Identify which cell holds the provided text, then report its (x, y) central coordinate. 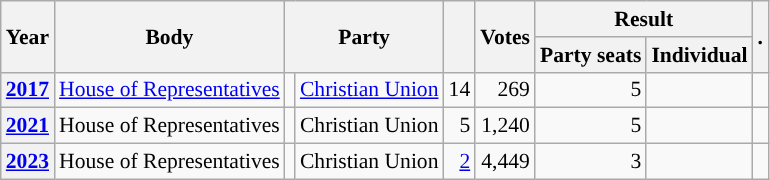
Result (644, 19)
2 (460, 162)
1,240 (505, 126)
2021 (28, 126)
4,449 (505, 162)
Body (170, 36)
2023 (28, 162)
Party (364, 36)
Individual (699, 55)
269 (505, 90)
3 (590, 162)
Votes (505, 36)
Party seats (590, 55)
. (761, 36)
14 (460, 90)
Year (28, 36)
2017 (28, 90)
